From the cell containing the given text, extract its center point as [X, Y] coordinate. 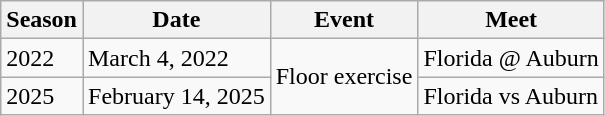
Event [344, 20]
2025 [42, 96]
February 14, 2025 [176, 96]
Florida vs Auburn [511, 96]
Season [42, 20]
Floor exercise [344, 77]
March 4, 2022 [176, 58]
Date [176, 20]
2022 [42, 58]
Meet [511, 20]
Florida @ Auburn [511, 58]
